Find where the given text appears and provide that cell's center as (X, Y) coordinate. 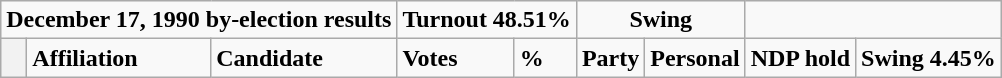
Turnout 48.51% (487, 20)
Swing (660, 20)
Candidate (304, 58)
Personal (695, 58)
Affiliation (119, 58)
December 17, 1990 by-election results (199, 20)
Swing 4.45% (929, 58)
NDP hold (800, 58)
Party (610, 58)
Votes (456, 58)
% (545, 58)
